Pinpoint the cell where the given text exists, returning its (X, Y) midpoint coordinate. 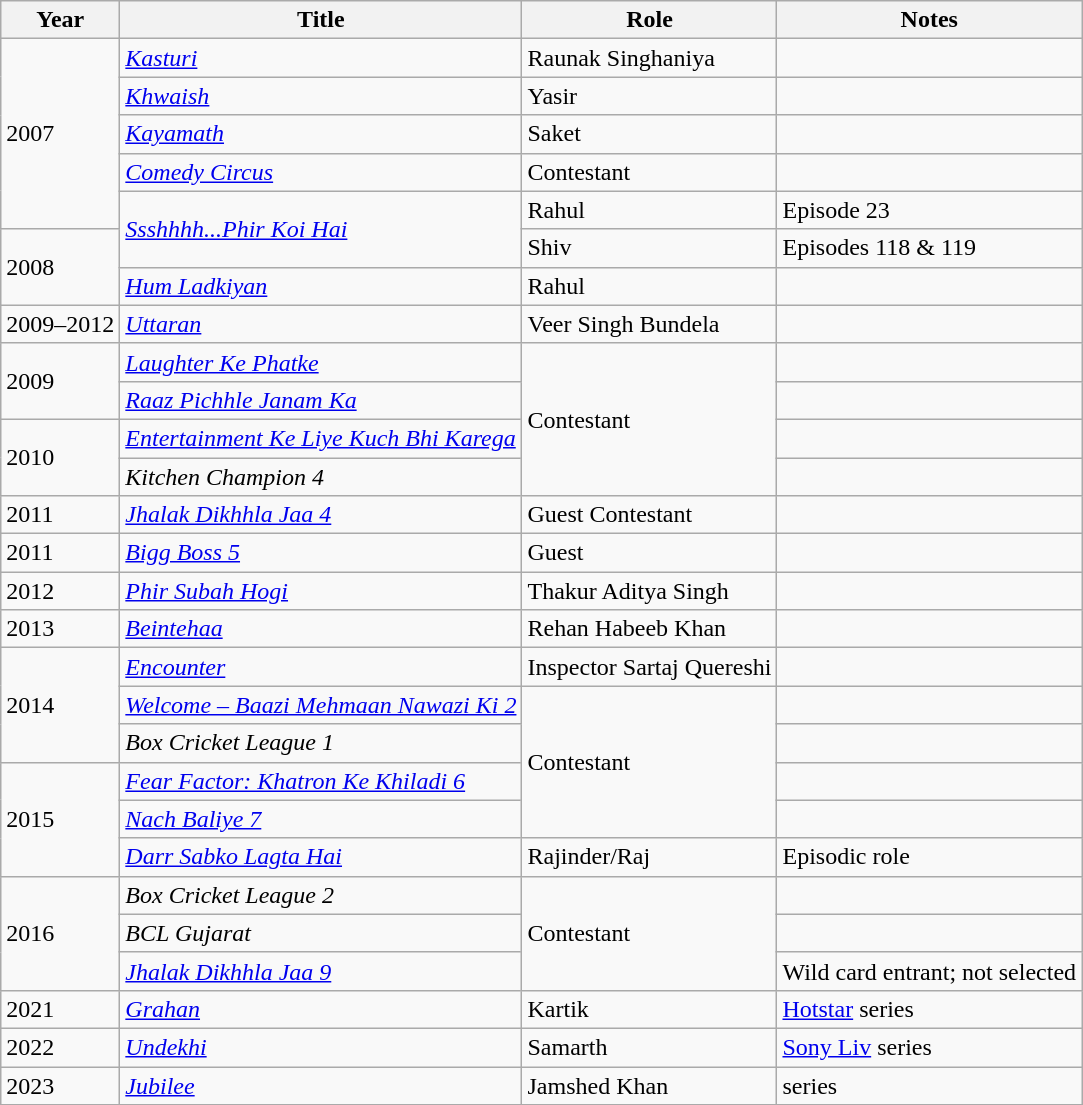
Jhalak Dikhhla Jaa 4 (321, 515)
2007 (60, 134)
Comedy Circus (321, 172)
Yasir (650, 96)
Hum Ladkiyan (321, 286)
Title (321, 20)
2015 (60, 819)
Guest (650, 553)
Episodic role (930, 857)
Episode 23 (930, 210)
2013 (60, 629)
Beintehaa (321, 629)
Raaz Pichhle Janam Ka (321, 400)
Laughter Ke Phatke (321, 362)
Saket (650, 134)
Encounter (321, 667)
Phir Subah Hogi (321, 591)
2009–2012 (60, 324)
Kartik (650, 1009)
Uttaran (321, 324)
BCL Gujarat (321, 933)
Guest Contestant (650, 515)
Kitchen Champion 4 (321, 477)
series (930, 1085)
Darr Sabko Lagta Hai (321, 857)
Undekhi (321, 1047)
Rehan Habeeb Khan (650, 629)
2016 (60, 933)
2009 (60, 381)
2014 (60, 705)
2021 (60, 1009)
Inspector Sartaj Quereshi (650, 667)
Role (650, 20)
2012 (60, 591)
Ssshhhh...Phir Koi Hai (321, 229)
Rajinder/Raj (650, 857)
Kayamath (321, 134)
Fear Factor: Khatron Ke Khiladi 6 (321, 781)
2008 (60, 267)
Box Cricket League 1 (321, 743)
Raunak Singhaniya (650, 58)
Wild card entrant; not selected (930, 971)
Bigg Boss 5 (321, 553)
Khwaish (321, 96)
Jubilee (321, 1085)
Shiv (650, 248)
Entertainment Ke Liye Kuch Bhi Karega (321, 438)
Nach Baliye 7 (321, 819)
2023 (60, 1085)
Episodes 118 & 119 (930, 248)
Grahan (321, 1009)
Sony Liv series (930, 1047)
Jamshed Khan (650, 1085)
Welcome – Baazi Mehmaan Nawazi Ki 2 (321, 705)
Kasturi (321, 58)
Notes (930, 20)
Thakur Aditya Singh (650, 591)
Hotstar series (930, 1009)
Jhalak Dikhhla Jaa 9 (321, 971)
2022 (60, 1047)
Samarth (650, 1047)
2010 (60, 457)
Year (60, 20)
Veer Singh Bundela (650, 324)
Box Cricket League 2 (321, 895)
